Scan for the cell matching the given text and deliver its [X, Y] coordinate at center. 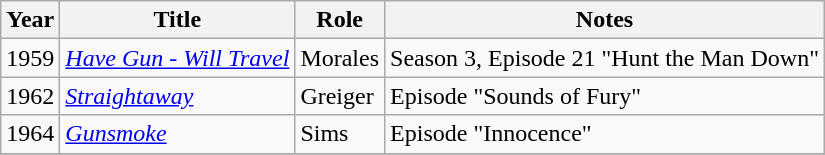
1962 [30, 96]
Season 3, Episode 21 "Hunt the Man Down" [605, 58]
Year [30, 20]
1959 [30, 58]
Title [178, 20]
Gunsmoke [178, 134]
Role [340, 20]
Episode "Sounds of Fury" [605, 96]
Morales [340, 58]
Sims [340, 134]
1964 [30, 134]
Notes [605, 20]
Straightaway [178, 96]
Greiger [340, 96]
Have Gun - Will Travel [178, 58]
Episode "Innocence" [605, 134]
